Identify which cell holds the provided text, then report its [x, y] central coordinate. 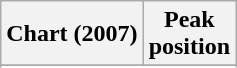
Peakposition [189, 34]
Chart (2007) [72, 34]
